Scan for the cell matching the given text and deliver its (x, y) coordinate at center. 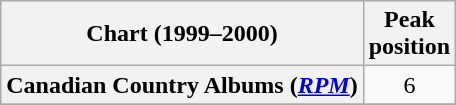
Canadian Country Albums (RPM) (182, 85)
Peak position (409, 34)
6 (409, 85)
Chart (1999–2000) (182, 34)
